Return (X, Y) of the center of cell containing provided text 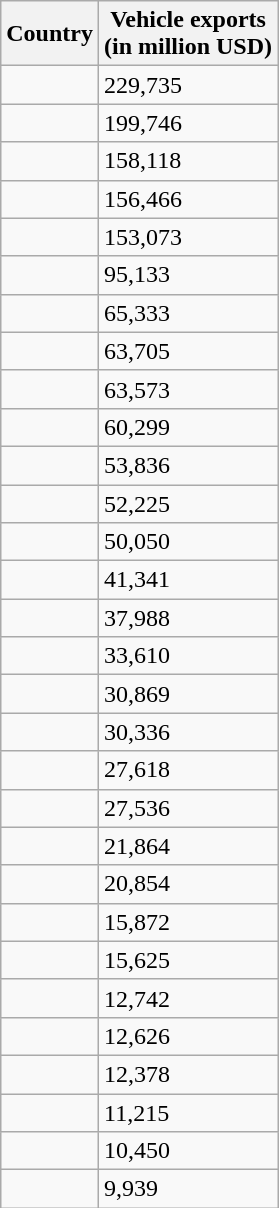
50,050 (188, 542)
30,869 (188, 694)
41,341 (188, 580)
12,742 (188, 998)
65,333 (188, 313)
12,626 (188, 1036)
53,836 (188, 465)
156,466 (188, 199)
15,872 (188, 922)
27,618 (188, 770)
30,336 (188, 732)
95,133 (188, 275)
63,705 (188, 351)
10,450 (188, 1151)
Vehicle exports(in million USD) (188, 34)
Country (50, 34)
60,299 (188, 427)
37,988 (188, 618)
52,225 (188, 503)
63,573 (188, 389)
229,735 (188, 85)
153,073 (188, 237)
21,864 (188, 846)
15,625 (188, 960)
20,854 (188, 884)
12,378 (188, 1074)
33,610 (188, 656)
199,746 (188, 123)
158,118 (188, 161)
9,939 (188, 1189)
11,215 (188, 1113)
27,536 (188, 808)
